Extract the (X, Y) coordinate from the center of the cell holding the provided text.  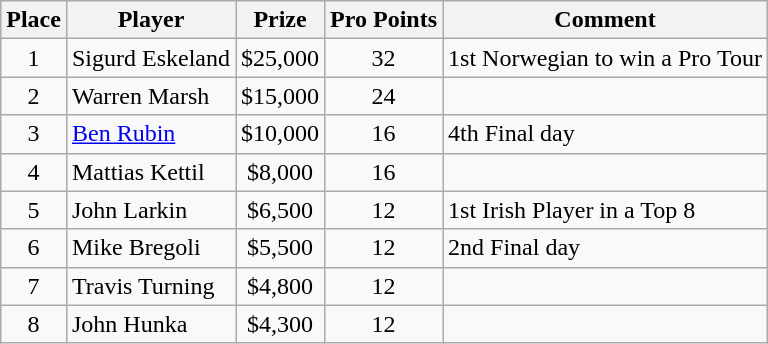
$4,800 (280, 286)
Travis Turning (150, 286)
$8,000 (280, 172)
Player (150, 20)
6 (34, 248)
$10,000 (280, 134)
Mike Bregoli (150, 248)
4 (34, 172)
3 (34, 134)
1st Norwegian to win a Pro Tour (606, 58)
Mattias Kettil (150, 172)
4th Final day (606, 134)
5 (34, 210)
2nd Final day (606, 248)
$4,300 (280, 324)
7 (34, 286)
$15,000 (280, 96)
8 (34, 324)
24 (384, 96)
Ben Rubin (150, 134)
Comment (606, 20)
$6,500 (280, 210)
Place (34, 20)
$25,000 (280, 58)
1 (34, 58)
John Larkin (150, 210)
Sigurd Eskeland (150, 58)
Prize (280, 20)
Pro Points (384, 20)
$5,500 (280, 248)
2 (34, 96)
1st Irish Player in a Top 8 (606, 210)
John Hunka (150, 324)
32 (384, 58)
Warren Marsh (150, 96)
